Extract the (x, y) coordinate from the center of the cell holding the provided text.  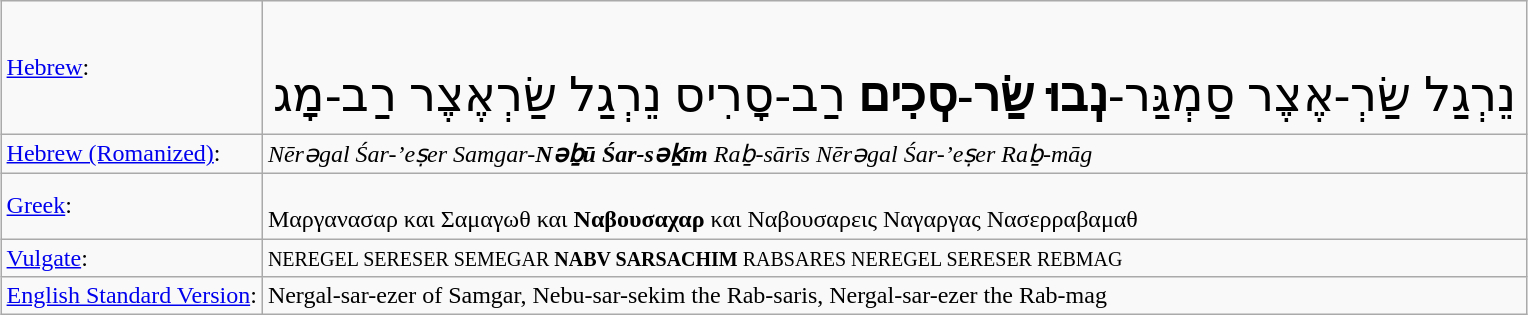
NEREGEL SERESER SEMEGAR NABV SARSACHIM RABSARES NEREGEL SERESER REBMAG (894, 258)
Μαργανασαρ και Σαμαγωθ και Ναβουσαχαρ και Ναβουσαρεις Ναγαργας Νασερραβαμαθ (894, 206)
Greek: (132, 206)
Hebrew: (132, 68)
Nergal-sar-ezer of Samgar, Nebu-sar-sekim the Rab-saris, Nergal-sar-ezer the Rab-mag (894, 296)
Vulgate: (132, 258)
Hebrew (Romanized): (132, 154)
English Standard Version: (132, 296)
Nērəgal Śar-’eṣer Samgar-Nəḇū Śar-səḵīm Raḇ-sārīs Nērəgal Śar-’eṣer Raḇ-māg (894, 154)
נֵרְגַל שַׂרְ-אֶצֶר סַמְגַּר-נְבוּ שַׂר-סְכִים רַב-סָרִיס נֵרְגַל שַׂרְאֶצֶר רַב-מָג (894, 68)
